Detect which cell encompasses the target text, then output its (x, y) center coordinate. 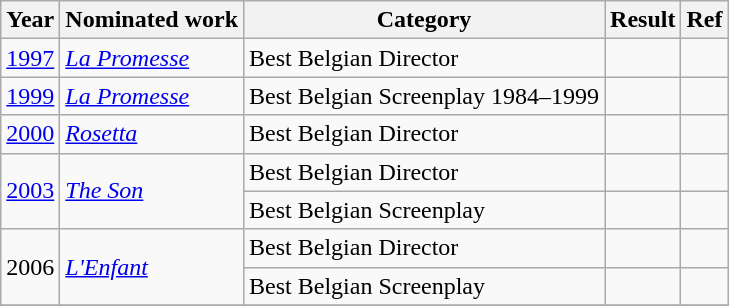
L'Enfant (152, 267)
Best Belgian Screenplay 1984–1999 (424, 96)
2000 (30, 134)
The Son (152, 191)
2003 (30, 191)
Year (30, 20)
Category (424, 20)
Result (643, 20)
1997 (30, 58)
Rosetta (152, 134)
Nominated work (152, 20)
2006 (30, 267)
1999 (30, 96)
Ref (704, 20)
